Identify which cell holds the provided text, then report its (X, Y) central coordinate. 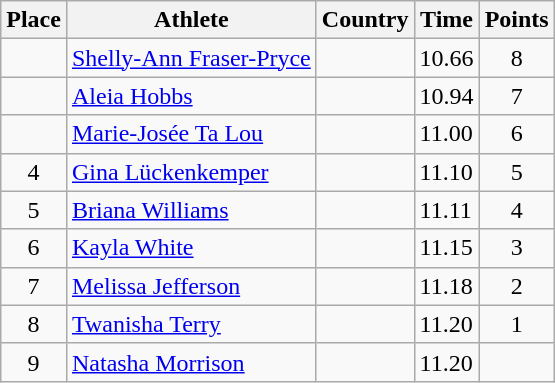
2 (516, 286)
Points (516, 20)
11.18 (446, 286)
10.94 (446, 96)
Melissa Jefferson (191, 286)
Aleia Hobbs (191, 96)
Gina Lückenkemper (191, 172)
11.10 (446, 172)
3 (516, 248)
Shelly-Ann Fraser-Pryce (191, 58)
10.66 (446, 58)
Country (365, 20)
Natasha Morrison (191, 362)
11.00 (446, 134)
Time (446, 20)
11.15 (446, 248)
Briana Williams (191, 210)
Twanisha Terry (191, 324)
Athlete (191, 20)
1 (516, 324)
11.11 (446, 210)
Marie-Josée Ta Lou (191, 134)
Place (34, 20)
Kayla White (191, 248)
9 (34, 362)
